Return (X, Y) of the center of cell containing provided text 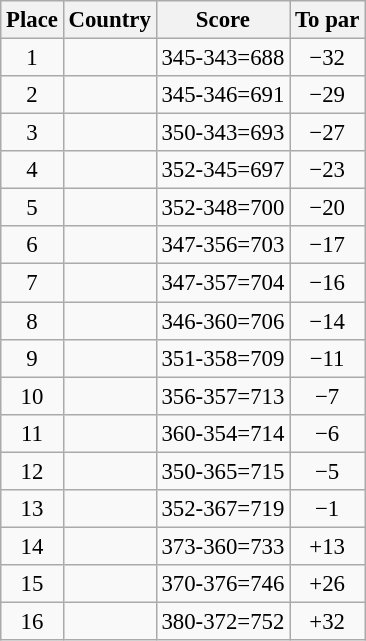
345-343=688 (223, 58)
1 (32, 58)
380-372=752 (223, 621)
352-345=697 (223, 170)
−32 (328, 58)
−1 (328, 509)
9 (32, 358)
347-357=704 (223, 283)
−7 (328, 396)
−29 (328, 95)
+26 (328, 584)
+13 (328, 546)
Place (32, 20)
11 (32, 433)
351-358=709 (223, 358)
356-357=713 (223, 396)
346-360=706 (223, 321)
373-360=733 (223, 546)
15 (32, 584)
352-348=700 (223, 208)
−16 (328, 283)
8 (32, 321)
350-343=693 (223, 133)
352-367=719 (223, 509)
2 (32, 95)
14 (32, 546)
6 (32, 245)
To par (328, 20)
−6 (328, 433)
345-346=691 (223, 95)
10 (32, 396)
−27 (328, 133)
7 (32, 283)
360-354=714 (223, 433)
−14 (328, 321)
16 (32, 621)
−11 (328, 358)
+32 (328, 621)
3 (32, 133)
−20 (328, 208)
Score (223, 20)
347-356=703 (223, 245)
370-376=746 (223, 584)
12 (32, 471)
350-365=715 (223, 471)
−5 (328, 471)
5 (32, 208)
13 (32, 509)
Country (110, 20)
4 (32, 170)
−17 (328, 245)
−23 (328, 170)
